Return the (X, Y) coordinate for the center point of the cell that contains the specified text.  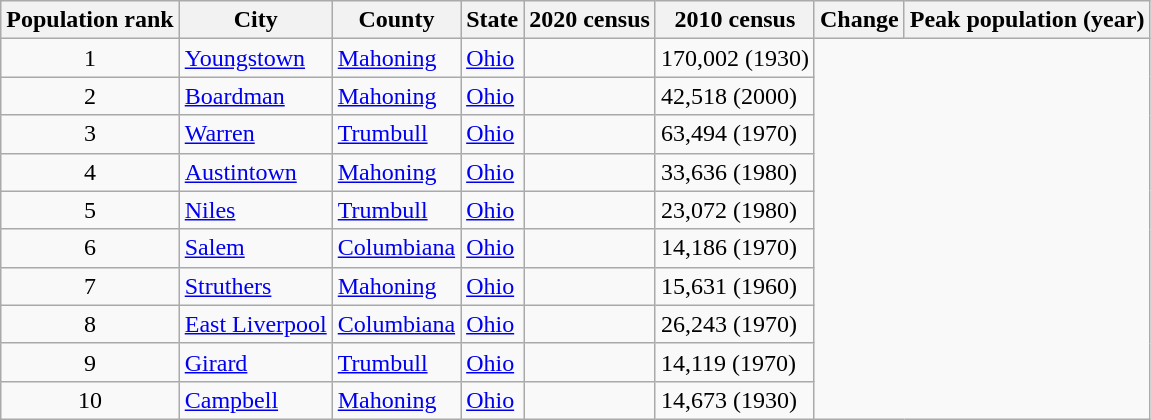
10 (90, 400)
14,673 (1930) (734, 400)
170,002 (1930) (734, 58)
Girard (256, 362)
City (256, 20)
4 (90, 172)
2020 census (590, 20)
7 (90, 286)
Austintown (256, 172)
Salem (256, 248)
Change (859, 20)
Niles (256, 210)
6 (90, 248)
15,631 (1960) (734, 286)
5 (90, 210)
26,243 (1970) (734, 324)
Youngstown (256, 58)
Warren (256, 134)
State (492, 20)
42,518 (2000) (734, 96)
Campbell (256, 400)
3 (90, 134)
Struthers (256, 286)
9 (90, 362)
2 (90, 96)
1 (90, 58)
8 (90, 324)
Peak population (year) (1027, 20)
33,636 (1980) (734, 172)
14,119 (1970) (734, 362)
63,494 (1970) (734, 134)
2010 census (734, 20)
East Liverpool (256, 324)
Boardman (256, 96)
23,072 (1980) (734, 210)
14,186 (1970) (734, 248)
Population rank (90, 20)
County (396, 20)
